Pinpoint the cell where the given text exists, returning its [x, y] midpoint coordinate. 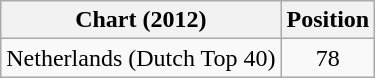
Chart (2012) [141, 20]
Netherlands (Dutch Top 40) [141, 58]
78 [328, 58]
Position [328, 20]
